Extract the (X, Y) coordinate from the center of the cell holding the provided text.  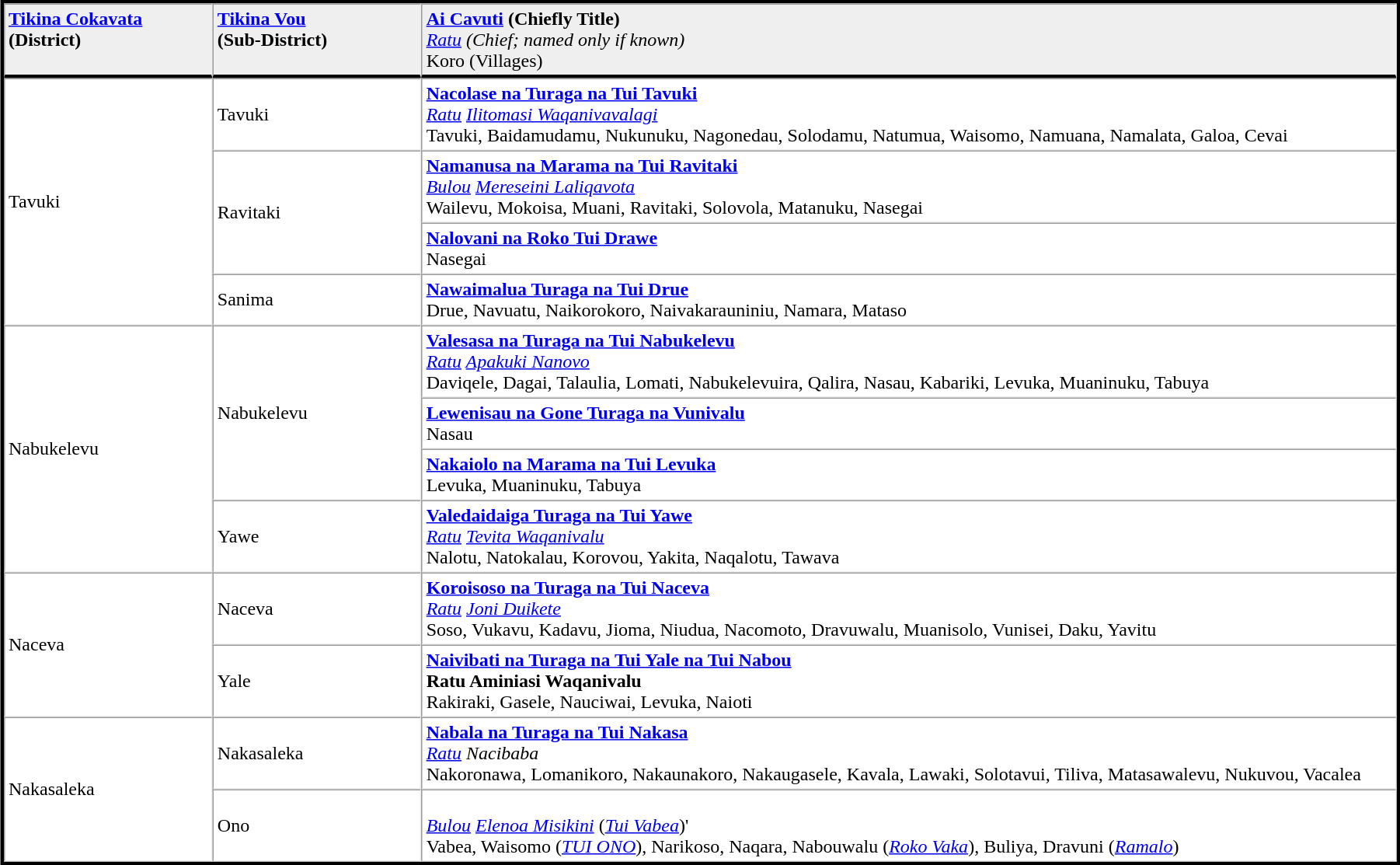
Nakaiolo na Marama na Tui LevukaLevuka, Muaninuku, Tabuya (909, 475)
Tikina Vou(Sub-District) (317, 40)
Valedaidaiga Turaga na Tui YaweRatu Tevita WaqanivaluNalotu, Natokalau, Korovou, Yakita, Naqalotu, Tawava (909, 536)
Naivibati na Turaga na Tui Yale na Tui NabouRatu Aminiasi WaqanivaluRakiraki, Gasele, Nauciwai, Levuka, Naioti (909, 681)
Tikina Cokavata(District) (109, 40)
Ono (317, 825)
Namanusa na Marama na Tui RavitakiBulou Mereseini LaliqavotaWailevu, Mokoisa, Muani, Ravitaki, Solovola, Matanuku, Nasegai (909, 187)
Ai Cavuti (Chiefly Title)Ratu (Chief; named only if known)Koro (Villages) (909, 40)
Ravitaki (317, 213)
Lewenisau na Gone Turaga na VunivaluNasau (909, 424)
Yawe (317, 536)
Nawaimalua Turaga na Tui DrueDrue, Navuatu, Naikorokoro, Naivakarauniniu, Namara, Mataso (909, 299)
Yale (317, 681)
Koroisoso na Turaga na Tui NacevaRatu Joni DuiketeSoso, Vukavu, Kadavu, Jioma, Niudua, Nacomoto, Dravuwalu, Muanisolo, Vunisei, Daku, Yavitu (909, 608)
Sanima (317, 299)
Nalovani na Roko Tui DraweNasegai (909, 248)
Bulou Elenoa Misikini (Tui Vabea)'Vabea, Waisomo (TUI ONO), Narikoso, Naqara, Nabouwalu (Roko Vaka), Buliya, Dravuni (Ramalo) (909, 825)
